Search for the cell housing the specified text and yield its [X, Y] center coordinate. 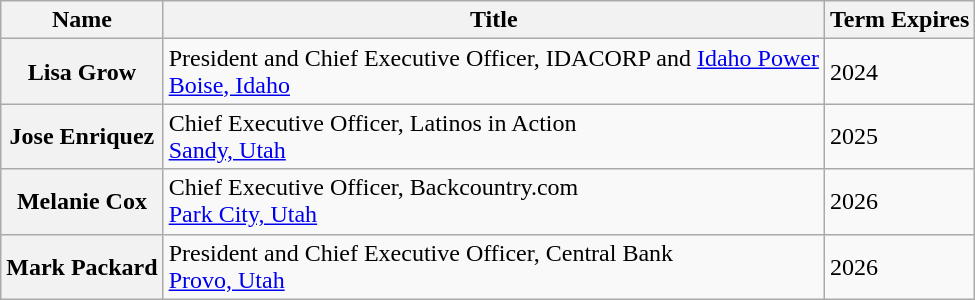
President and Chief Executive Officer, IDACORP and Idaho PowerBoise, Idaho [494, 72]
Mark Packard [82, 266]
President and Chief Executive Officer, Central BankProvo, Utah [494, 266]
Title [494, 20]
Term Expires [899, 20]
Chief Executive Officer, Latinos in ActionSandy, Utah [494, 136]
Name [82, 20]
Lisa Grow [82, 72]
2025 [899, 136]
Melanie Cox [82, 202]
Chief Executive Officer, Backcountry.comPark City, Utah [494, 202]
Jose Enriquez [82, 136]
2024 [899, 72]
